From the cell containing the given text, extract its center point as [X, Y] coordinate. 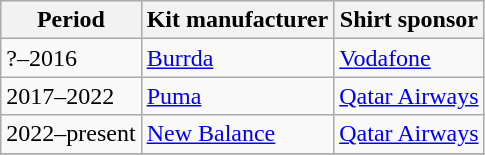
2017–2022 [71, 96]
?–2016 [71, 58]
Burrda [238, 58]
New Balance [238, 134]
Kit manufacturer [238, 20]
Puma [238, 96]
Vodafone [409, 58]
2022–present [71, 134]
Period [71, 20]
Shirt sponsor [409, 20]
